Detect which cell encompasses the target text, then output its (x, y) center coordinate. 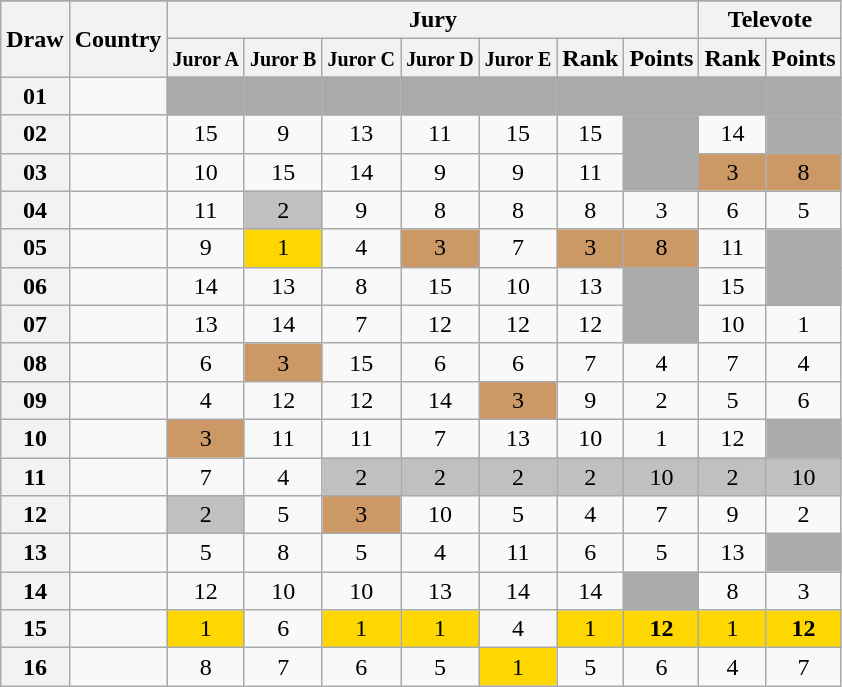
02 (35, 134)
04 (35, 210)
08 (35, 362)
06 (35, 286)
Draw (35, 39)
03 (35, 172)
16 (35, 667)
05 (35, 248)
Juror C (362, 58)
07 (35, 324)
Juror E (518, 58)
09 (35, 400)
Juror B (283, 58)
Juror A (206, 58)
Juror D (440, 58)
01 (35, 96)
Televote (770, 20)
Country (118, 39)
Jury (433, 20)
